Return [x, y] of the center of cell containing provided text 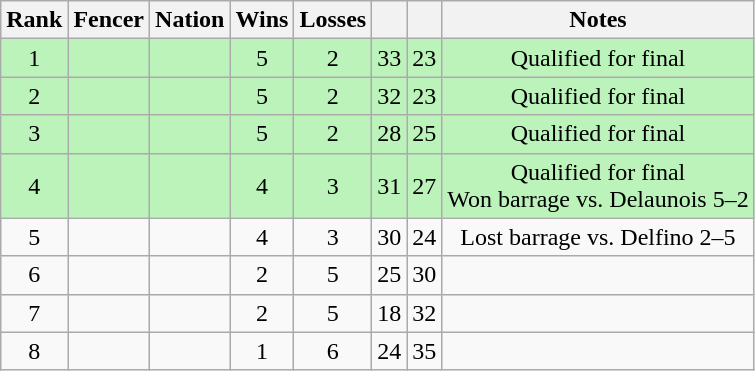
Wins [262, 20]
7 [34, 313]
8 [34, 351]
28 [390, 134]
Nation [190, 20]
Qualified for finalWon barrage vs. Delaunois 5–2 [598, 186]
35 [424, 351]
Lost barrage vs. Delfino 2–5 [598, 237]
18 [390, 313]
27 [424, 186]
Notes [598, 20]
Losses [333, 20]
33 [390, 58]
Rank [34, 20]
Fencer [109, 20]
31 [390, 186]
